Find where the given text appears and provide that cell's center as [X, Y] coordinate. 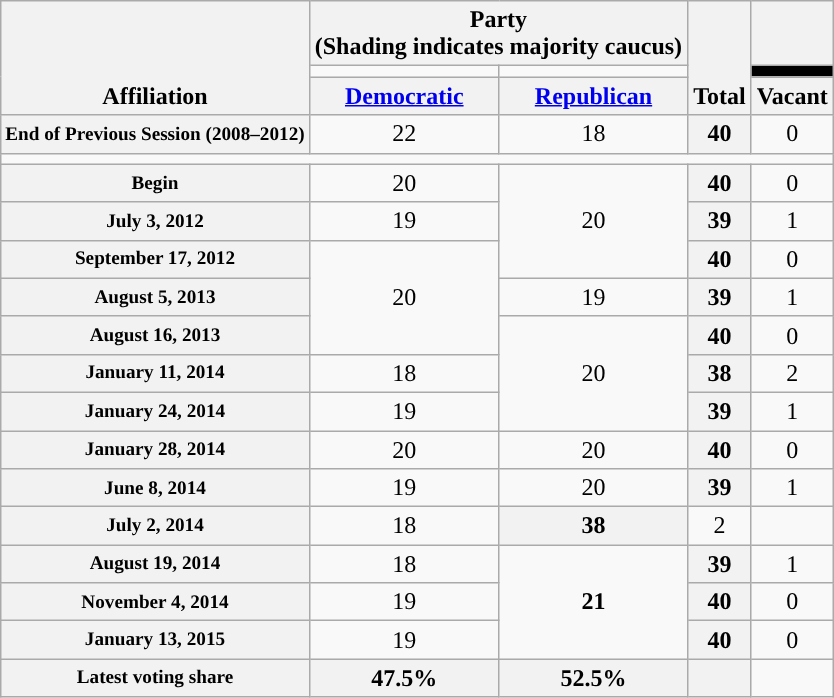
November 4, 2014 [155, 602]
July 2, 2014 [155, 526]
January 24, 2014 [155, 411]
22 [404, 134]
Affiliation [155, 58]
Latest voting share [155, 678]
End of Previous Session (2008–2012) [155, 134]
Republican [593, 96]
Party (Shading indicates majority caucus) [498, 34]
52.5% [593, 678]
Total [720, 58]
January 28, 2014 [155, 449]
September 17, 2012 [155, 259]
August 16, 2013 [155, 335]
January 11, 2014 [155, 373]
Vacant [792, 96]
January 13, 2015 [155, 640]
June 8, 2014 [155, 488]
Begin [155, 183]
Democratic [404, 96]
July 3, 2012 [155, 221]
August 5, 2013 [155, 297]
47.5% [404, 678]
August 19, 2014 [155, 564]
21 [593, 602]
